From the cell containing the given text, extract its center point as [x, y] coordinate. 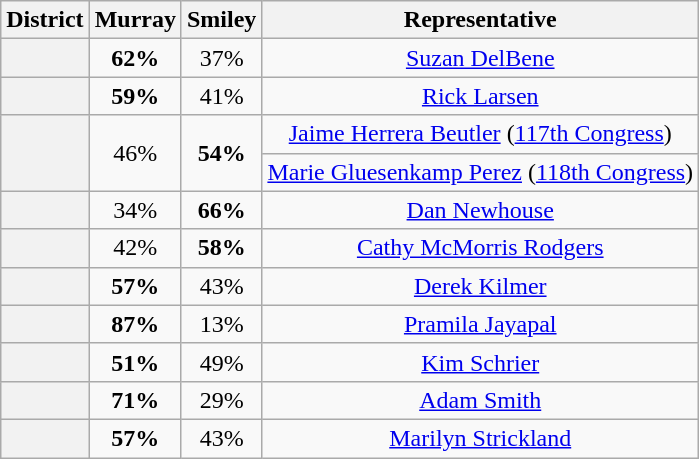
49% [221, 362]
58% [221, 248]
51% [135, 362]
Derek Kilmer [480, 286]
Rick Larsen [480, 96]
Jaime Herrera Beutler (117th Congress) [480, 134]
Adam Smith [480, 400]
34% [135, 210]
54% [221, 153]
46% [135, 153]
Pramila Jayapal [480, 324]
71% [135, 400]
Marilyn Strickland [480, 438]
59% [135, 96]
Murray [135, 20]
District [45, 20]
Cathy McMorris Rodgers [480, 248]
41% [221, 96]
Kim Schrier [480, 362]
62% [135, 58]
Suzan DelBene [480, 58]
42% [135, 248]
29% [221, 400]
Representative [480, 20]
37% [221, 58]
Marie Gluesenkamp Perez (118th Congress) [480, 172]
13% [221, 324]
Dan Newhouse [480, 210]
87% [135, 324]
Smiley [221, 20]
66% [221, 210]
